Identify which cell holds the provided text, then report its [X, Y] central coordinate. 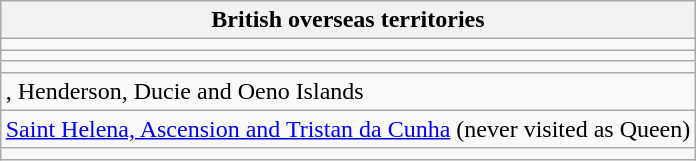
British overseas territories [348, 20]
Saint Helena, Ascension and Tristan da Cunha (never visited as Queen) [348, 129]
, Henderson, Ducie and Oeno Islands [348, 91]
